From the cell containing the given text, extract its center point as (X, Y) coordinate. 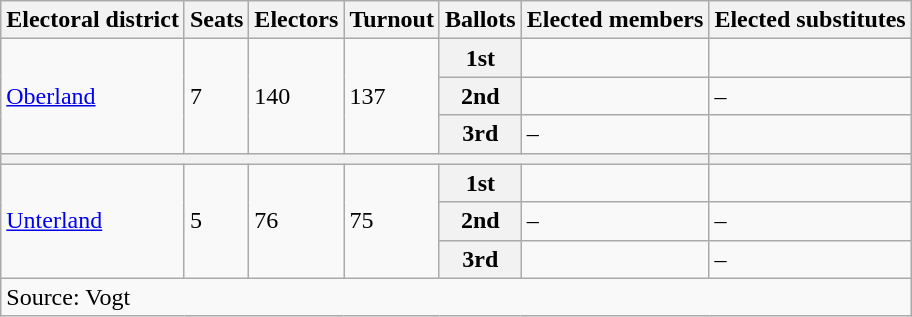
Elected substitutes (810, 20)
Ballots (480, 20)
140 (296, 96)
Electors (296, 20)
75 (392, 221)
Seats (216, 20)
Unterland (93, 221)
5 (216, 221)
76 (296, 221)
Electoral district (93, 20)
Elected members (615, 20)
Oberland (93, 96)
Turnout (392, 20)
7 (216, 96)
Source: Vogt (456, 297)
137 (392, 96)
